From the cell containing the given text, extract its center point as [x, y] coordinate. 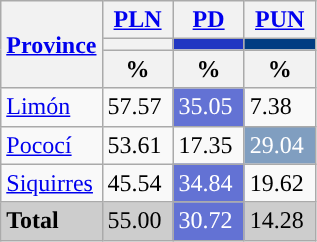
Province [52, 44]
55.00 [138, 221]
45.54 [138, 183]
57.57 [138, 107]
34.84 [208, 183]
Pococí [52, 145]
35.05 [208, 107]
17.35 [208, 145]
14.28 [280, 221]
30.72 [208, 221]
19.62 [280, 183]
Siquirres [52, 183]
Total [52, 221]
Limón [52, 107]
PLN [138, 20]
PUN [280, 20]
53.61 [138, 145]
29.04 [280, 145]
PD [208, 20]
7.38 [280, 107]
